Provide the (X, Y) coordinate of the cell's center where the given text is located.  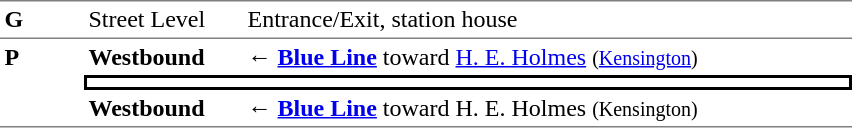
G (42, 19)
P (42, 83)
Entrance/Exit, station house (548, 19)
Street Level (164, 19)
